Locate the cell with the specified text and output its [X, Y] center coordinate. 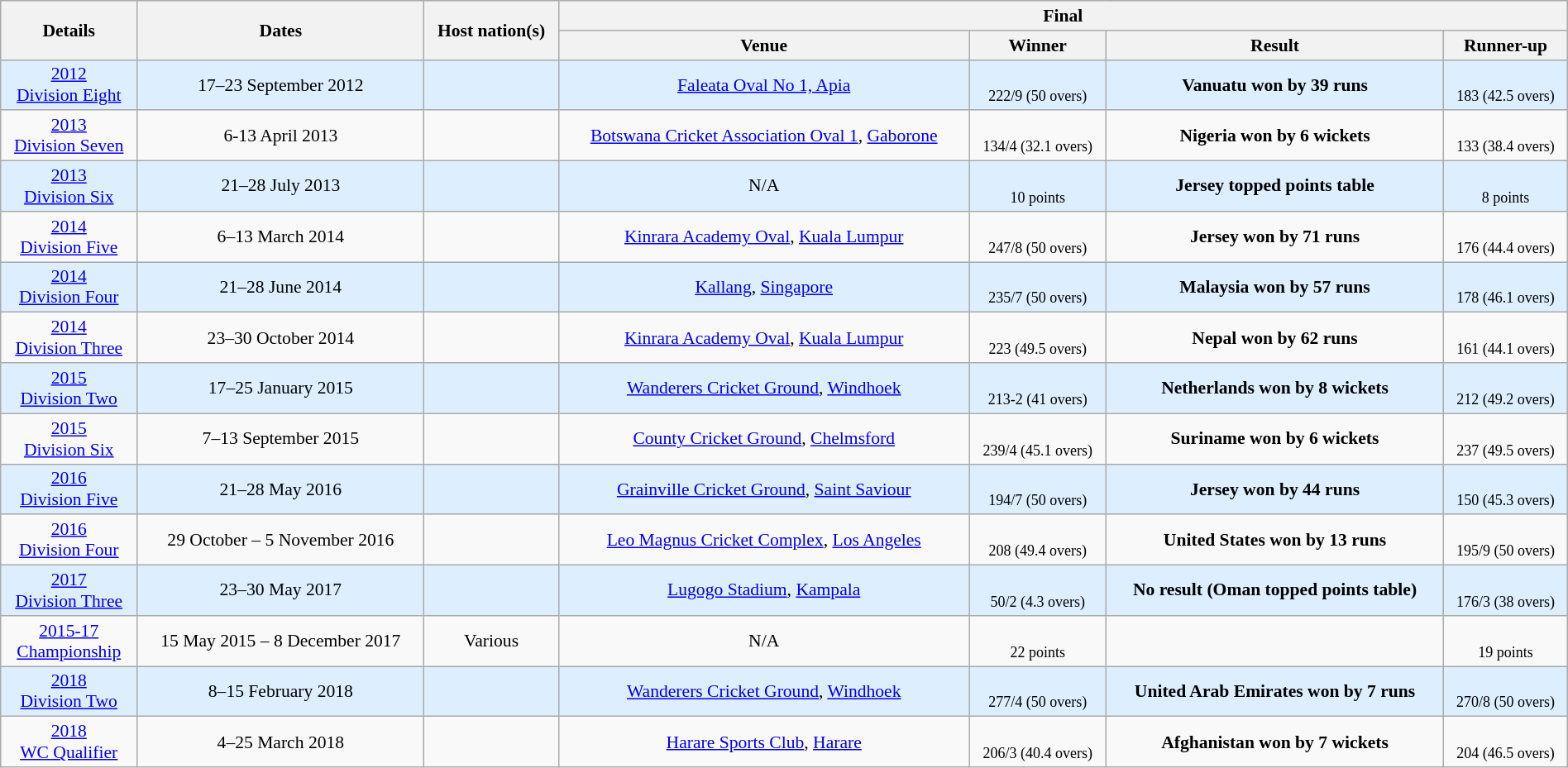
212 (49.2 overs) [1505, 389]
Harare Sports Club, Harare [764, 742]
8–15 February 2018 [281, 691]
Afghanistan won by 7 wickets [1275, 742]
Nepal won by 62 runs [1275, 337]
277/4 (50 overs) [1037, 691]
Botswana Cricket Association Oval 1, Gaborone [764, 136]
17–25 January 2015 [281, 389]
2016Division Five [69, 489]
176/3 (38 overs) [1505, 590]
10 points [1037, 187]
239/4 (45.1 overs) [1037, 438]
21–28 June 2014 [281, 288]
2015Division Six [69, 438]
Winner [1037, 45]
2018Division Two [69, 691]
23–30 May 2017 [281, 590]
7–13 September 2015 [281, 438]
6-13 April 2013 [281, 136]
208 (49.4 overs) [1037, 541]
176 (44.4 overs) [1505, 236]
2013Division Six [69, 187]
Details [69, 30]
2018WC Qualifier [69, 742]
213-2 (41 overs) [1037, 389]
8 points [1505, 187]
Suriname won by 6 wickets [1275, 438]
178 (46.1 overs) [1505, 288]
Lugogo Stadium, Kampala [764, 590]
206/3 (40.4 overs) [1037, 742]
161 (44.1 overs) [1505, 337]
Result [1275, 45]
270/8 (50 overs) [1505, 691]
15 May 2015 – 8 December 2017 [281, 642]
Runner-up [1505, 45]
No result (Oman topped points table) [1275, 590]
194/7 (50 overs) [1037, 489]
2015Division Two [69, 389]
204 (46.5 overs) [1505, 742]
29 October – 5 November 2016 [281, 541]
Netherlands won by 8 wickets [1275, 389]
17–23 September 2012 [281, 84]
23–30 October 2014 [281, 337]
134/4 (32.1 overs) [1037, 136]
Jersey won by 71 runs [1275, 236]
2014Division Three [69, 337]
6–13 March 2014 [281, 236]
Venue [764, 45]
Nigeria won by 6 wickets [1275, 136]
Kallang, Singapore [764, 288]
United States won by 13 runs [1275, 541]
222/9 (50 overs) [1037, 84]
235/7 (50 overs) [1037, 288]
Leo Magnus Cricket Complex, Los Angeles [764, 541]
2013Division Seven [69, 136]
4–25 March 2018 [281, 742]
County Cricket Ground, Chelmsford [764, 438]
Faleata Oval No 1, Apia [764, 84]
50/2 (4.3 overs) [1037, 590]
Vanuatu won by 39 runs [1275, 84]
133 (38.4 overs) [1505, 136]
Dates [281, 30]
2015-17Championship [69, 642]
United Arab Emirates won by 7 runs [1275, 691]
21–28 May 2016 [281, 489]
Host nation(s) [491, 30]
Jersey won by 44 runs [1275, 489]
223 (49.5 overs) [1037, 337]
150 (45.3 overs) [1505, 489]
247/8 (50 overs) [1037, 236]
2016Division Four [69, 541]
Grainville Cricket Ground, Saint Saviour [764, 489]
183 (42.5 overs) [1505, 84]
21–28 July 2013 [281, 187]
Various [491, 642]
2014Division Five [69, 236]
22 points [1037, 642]
Malaysia won by 57 runs [1275, 288]
237 (49.5 overs) [1505, 438]
Final [1063, 16]
195/9 (50 overs) [1505, 541]
2012Division Eight [69, 84]
19 points [1505, 642]
2014Division Four [69, 288]
Jersey topped points table [1275, 187]
2017Division Three [69, 590]
